Find where the given text appears and provide that cell's center as (x, y) coordinate. 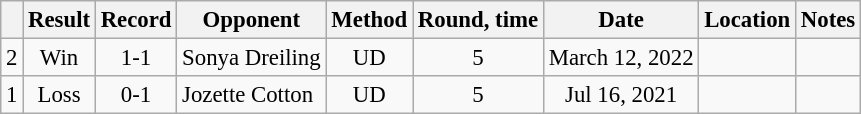
Round, time (478, 20)
Date (620, 20)
Sonya Dreiling (252, 58)
1 (12, 95)
Record (136, 20)
Win (60, 58)
Jul 16, 2021 (620, 95)
Opponent (252, 20)
Method (370, 20)
0-1 (136, 95)
March 12, 2022 (620, 58)
Location (748, 20)
Result (60, 20)
Loss (60, 95)
2 (12, 58)
Notes (828, 20)
Jozette Cotton (252, 95)
1-1 (136, 58)
